Return (X, Y) of the center of cell containing provided text 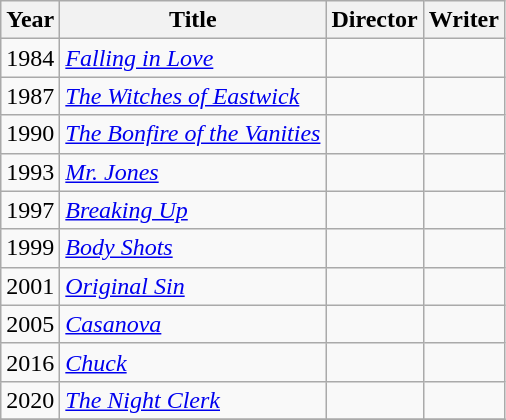
Year (30, 20)
Body Shots (193, 248)
Chuck (193, 362)
1993 (30, 172)
1984 (30, 58)
Original Sin (193, 286)
Director (374, 20)
Casanova (193, 324)
The Witches of Eastwick (193, 96)
1999 (30, 248)
2005 (30, 324)
The Bonfire of the Vanities (193, 134)
2020 (30, 400)
1990 (30, 134)
1987 (30, 96)
Breaking Up (193, 210)
Falling in Love (193, 58)
Mr. Jones (193, 172)
2001 (30, 286)
1997 (30, 210)
The Night Clerk (193, 400)
Title (193, 20)
2016 (30, 362)
Writer (464, 20)
